Capture the cell that displays the provided text and extract its [x, y] central coordinate. 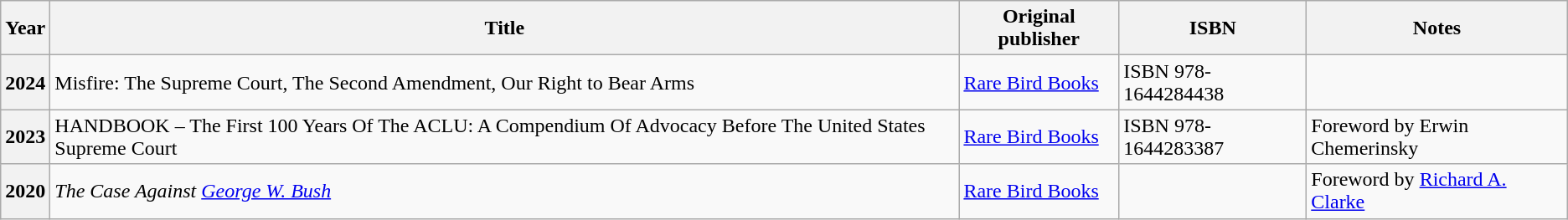
Original publisher [1039, 28]
Foreword by Richard A. Clarke [1437, 191]
2020 [25, 191]
2024 [25, 82]
Foreword by Erwin Chemerinsky [1437, 137]
Misfire: The Supreme Court, The Second Amendment, Our Right to Bear Arms [504, 82]
Title [504, 28]
HANDBOOK – The First 100 Years Of The ACLU: A Compendium Of Advocacy Before The United States Supreme Court [504, 137]
ISBN 978-1644283387 [1213, 137]
ISBN [1213, 28]
Year [25, 28]
Notes [1437, 28]
ISBN 978-1644284438 [1213, 82]
2023 [25, 137]
The Case Against George W. Bush [504, 191]
